Determine the [x, y] coordinate at the center of the cell enclosing the given text.  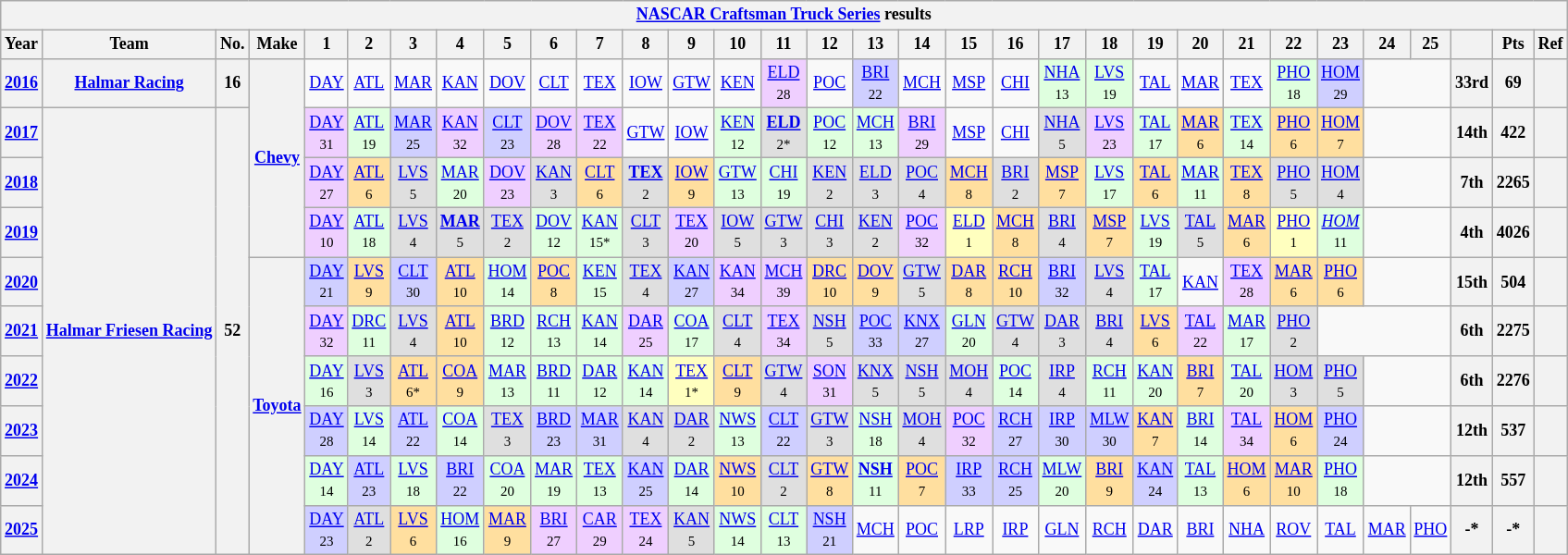
NSH11 [875, 480]
COA20 [507, 480]
BRD11 [554, 381]
TAL34 [1247, 431]
NWS13 [737, 431]
BRI7 [1201, 381]
KAN34 [737, 282]
MAR25 [414, 133]
GLN [1062, 530]
2019 [22, 232]
DAY27 [327, 182]
KAN25 [646, 480]
DRC11 [369, 331]
PHO2 [1293, 331]
RCH11 [1110, 381]
DAR14 [692, 480]
BRI14 [1201, 431]
CLT4 [737, 331]
15th [1473, 282]
RCH25 [1016, 480]
ATL18 [369, 232]
LVS5 [414, 182]
TAL6 [1155, 182]
KAN24 [1155, 480]
ELD28 [784, 83]
KAN15* [599, 232]
GLN20 [969, 331]
CLT30 [414, 282]
7th [1473, 182]
BRD12 [507, 331]
Year [22, 44]
Make [278, 44]
2025 [22, 530]
TEX24 [646, 530]
HOM7 [1341, 133]
4 [460, 44]
2023 [22, 431]
18 [1110, 44]
MCH13 [875, 133]
KEN12 [737, 133]
23 [1341, 44]
ATL23 [369, 480]
2018 [22, 182]
GTW13 [737, 182]
Halmar Racing [129, 83]
2016 [22, 83]
6 [554, 44]
TEX22 [599, 133]
DAY32 [327, 331]
14 [921, 44]
MAR11 [1201, 182]
POC4 [921, 182]
BRI27 [554, 530]
NHA13 [1062, 83]
4th [1473, 232]
MAR20 [460, 182]
ATL6 [369, 182]
TEX4 [646, 282]
7 [599, 44]
DAY28 [327, 431]
TAL20 [1247, 381]
ATL19 [369, 133]
NSH18 [875, 431]
DAY14 [327, 480]
2020 [22, 282]
PHO1 [1293, 232]
ROV [1293, 530]
MAR13 [507, 381]
8 [646, 44]
BRI2 [1016, 182]
ATL [369, 83]
2276 [1513, 381]
DAY23 [327, 530]
4026 [1513, 232]
Pts [1513, 44]
557 [1513, 480]
NSH21 [830, 530]
TEX14 [1247, 133]
COA14 [460, 431]
DAR2 [692, 431]
TEX8 [1247, 182]
DAY10 [327, 232]
DAY [327, 83]
ELD2* [784, 133]
LVS9 [369, 282]
No. [233, 44]
SON31 [830, 381]
DAR25 [646, 331]
HOM3 [1293, 381]
NWS10 [737, 480]
MLW20 [1062, 480]
422 [1513, 133]
2 [369, 44]
CLT22 [784, 431]
BRI29 [921, 133]
KEN [737, 83]
DAY21 [327, 282]
20 [1201, 44]
DOV28 [554, 133]
2024 [22, 480]
CLT13 [784, 530]
KAN7 [1155, 431]
MAR19 [554, 480]
KAN27 [692, 282]
NHA [1247, 530]
11 [784, 44]
3 [414, 44]
19 [1155, 44]
22 [1293, 44]
KNX27 [921, 331]
LVS23 [1110, 133]
KAN3 [554, 182]
DAY16 [327, 381]
ATL22 [414, 431]
NWS14 [737, 530]
Halmar Friesen Racing [129, 331]
2022 [22, 381]
RCH [1110, 530]
MLW30 [1110, 431]
HOM4 [1341, 182]
ATL6* [414, 381]
DOV9 [875, 282]
TEX20 [692, 232]
2265 [1513, 182]
POC8 [554, 282]
COA17 [692, 331]
CHI3 [830, 232]
2275 [1513, 331]
IRP [1016, 530]
MAR10 [1293, 480]
TEX1* [692, 381]
21 [1247, 44]
CLT9 [737, 381]
KNX5 [875, 381]
DAR8 [969, 282]
PHO [1430, 530]
ATL2 [369, 530]
5 [507, 44]
504 [1513, 282]
2017 [22, 133]
GTW8 [830, 480]
IRP33 [969, 480]
ELD1 [969, 232]
RCH27 [1016, 431]
DOV12 [554, 232]
MAR17 [1247, 331]
KEN15 [599, 282]
KAN5 [692, 530]
13 [875, 44]
MAR9 [507, 530]
POC14 [1016, 381]
24 [1387, 44]
CAR29 [599, 530]
CLT23 [507, 133]
POC7 [921, 480]
1 [327, 44]
Toyota [278, 406]
TEX34 [784, 331]
TEX13 [599, 480]
12 [830, 44]
52 [233, 331]
33rd [1473, 83]
COA9 [460, 381]
GTW5 [921, 282]
Team [129, 44]
2021 [22, 331]
KAN32 [460, 133]
HOM11 [1341, 232]
KAN4 [646, 431]
LVS3 [369, 381]
DOV [507, 83]
TEX3 [507, 431]
MAR31 [599, 431]
CLT6 [599, 182]
TAL13 [1201, 480]
DAY31 [327, 133]
Chevy [278, 157]
KAN20 [1155, 381]
69 [1513, 83]
IRP30 [1062, 431]
Ref [1550, 44]
10 [737, 44]
9 [692, 44]
RCH13 [554, 331]
TAL5 [1201, 232]
NASCAR Craftsman Truck Series results [784, 15]
BRI [1201, 530]
DAR3 [1062, 331]
ELD3 [875, 182]
POC12 [830, 133]
CHI19 [784, 182]
TEX28 [1247, 282]
LVS18 [414, 480]
CLT2 [784, 480]
DRC10 [830, 282]
14th [1473, 133]
IOW9 [692, 182]
HOM14 [507, 282]
DAR [1155, 530]
PHO24 [1341, 431]
LVS17 [1110, 182]
RCH10 [1016, 282]
MAR5 [460, 232]
25 [1430, 44]
NHA5 [1062, 133]
15 [969, 44]
LRP [969, 530]
BRD23 [554, 431]
DOV23 [507, 182]
HOM16 [460, 530]
BRI32 [1062, 282]
IRP4 [1062, 381]
DAR12 [599, 381]
CLT [554, 83]
LVS14 [369, 431]
MCH39 [784, 282]
17 [1062, 44]
IOW5 [737, 232]
CLT3 [646, 232]
BRI9 [1110, 480]
TAL22 [1201, 331]
HOM29 [1341, 83]
537 [1513, 431]
POC33 [875, 331]
